Return (X, Y) of the center of cell containing provided text 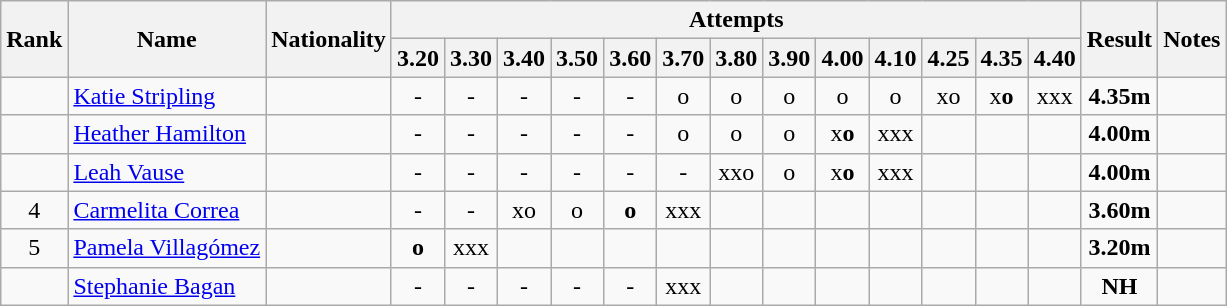
Name (167, 39)
Leah Vause (167, 172)
3.40 (524, 58)
3.60m (1119, 210)
3.70 (684, 58)
4.00 (842, 58)
Carmelita Correa (167, 210)
4.10 (896, 58)
4.40 (1054, 58)
Result (1119, 39)
5 (34, 248)
4.25 (948, 58)
3.90 (790, 58)
3.20 (418, 58)
Stephanie Bagan (167, 286)
3.80 (736, 58)
Notes (1192, 39)
Katie Stripling (167, 96)
4.35m (1119, 96)
Heather Hamilton (167, 134)
4 (34, 210)
Rank (34, 39)
Pamela Villagómez (167, 248)
xxo (736, 172)
Attempts (736, 20)
NH (1119, 286)
4.35 (1002, 58)
3.30 (470, 58)
3.60 (630, 58)
Nationality (329, 39)
3.20m (1119, 248)
3.50 (578, 58)
